Determine the [X, Y] coordinate at the center of the cell enclosing the given text.  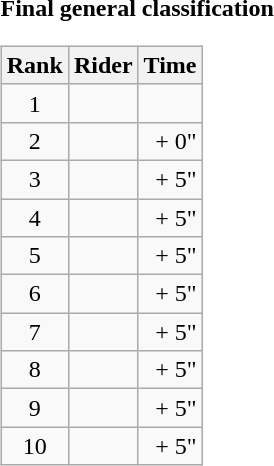
8 [34, 370]
9 [34, 408]
2 [34, 141]
Rank [34, 65]
7 [34, 332]
3 [34, 179]
5 [34, 256]
10 [34, 446]
4 [34, 217]
1 [34, 103]
+ 0" [170, 141]
6 [34, 294]
Rider [103, 65]
Time [170, 65]
